Determine the [x, y] coordinate at the center of the cell enclosing the given text.  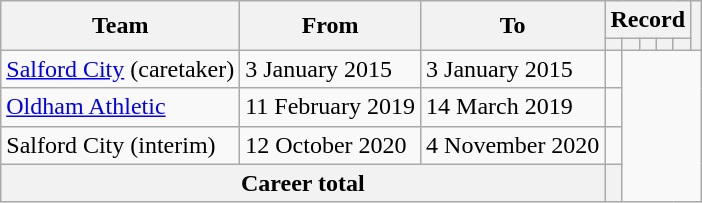
14 March 2019 [513, 107]
From [330, 26]
Career total [303, 183]
To [513, 26]
Record [648, 20]
4 November 2020 [513, 145]
Oldham Athletic [120, 107]
11 February 2019 [330, 107]
Team [120, 26]
12 October 2020 [330, 145]
Salford City (caretaker) [120, 69]
Salford City (interim) [120, 145]
